Scan for the cell matching the given text and deliver its (x, y) coordinate at center. 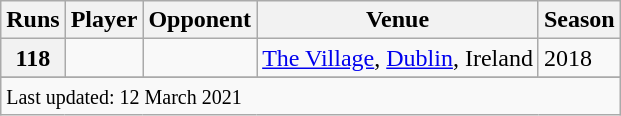
Player (104, 20)
The Village, Dublin, Ireland (398, 58)
Last updated: 12 March 2021 (310, 96)
Season (579, 20)
Runs (33, 20)
118 (33, 58)
Venue (398, 20)
2018 (579, 58)
Opponent (200, 20)
